Detect which cell encompasses the target text, then output its (x, y) center coordinate. 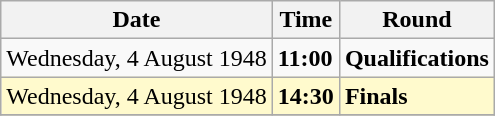
14:30 (306, 96)
Date (137, 20)
Qualifications (416, 58)
Finals (416, 96)
Round (416, 20)
Time (306, 20)
11:00 (306, 58)
